From the cell containing the given text, extract its center point as [X, Y] coordinate. 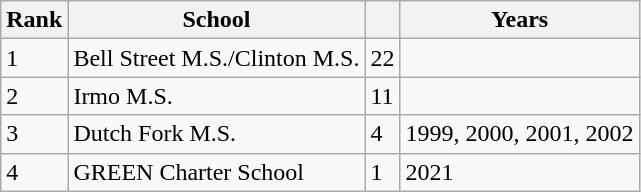
2021 [520, 172]
Bell Street M.S./Clinton M.S. [216, 58]
Rank [34, 20]
Irmo M.S. [216, 96]
11 [382, 96]
Dutch Fork M.S. [216, 134]
Years [520, 20]
School [216, 20]
GREEN Charter School [216, 172]
3 [34, 134]
1999, 2000, 2001, 2002 [520, 134]
22 [382, 58]
2 [34, 96]
